Detect which cell encompasses the target text, then output its [x, y] center coordinate. 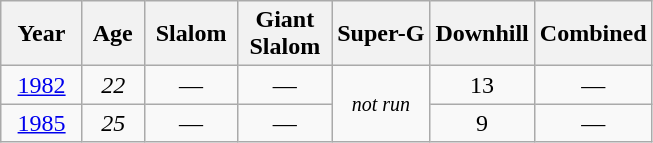
Downhill [482, 34]
1985 [42, 123]
13 [482, 85]
Giant Slalom [285, 34]
Slalom [191, 34]
Age [113, 34]
not run [381, 104]
22 [113, 85]
Super-G [381, 34]
9 [482, 123]
Combined [593, 34]
1982 [42, 85]
25 [113, 123]
Year [42, 34]
